Output the [X, Y] coordinate of the center of the cell containing the given text.  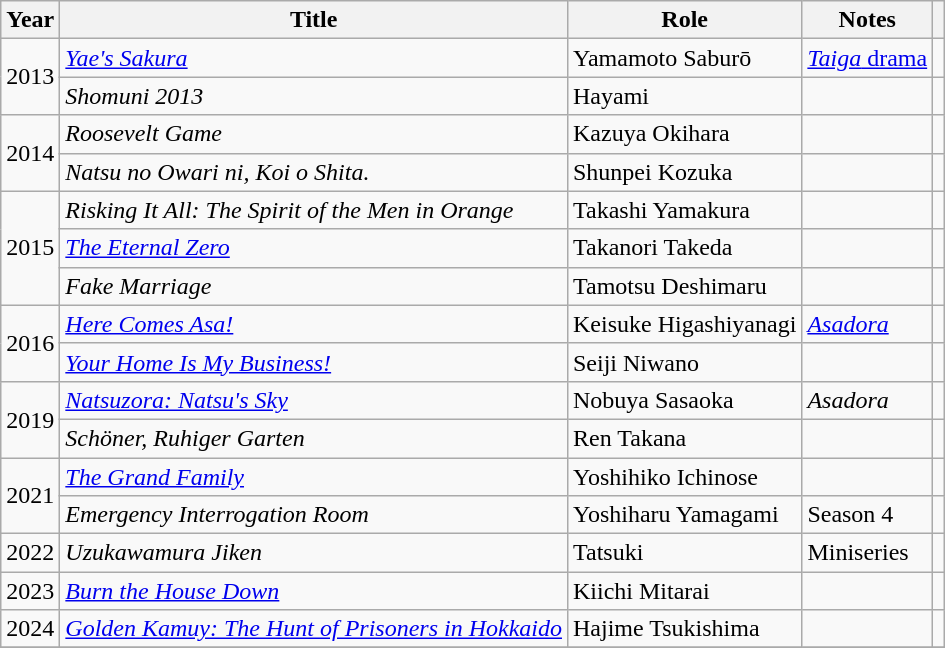
Schöner, Ruhiger Garten [314, 438]
Ren Takana [684, 438]
Yoshiharu Yamagami [684, 515]
Takanori Takeda [684, 248]
Hajime Tsukishima [684, 629]
Miniseries [868, 553]
Taiga drama [868, 58]
2024 [30, 629]
2023 [30, 591]
Nobuya Sasaoka [684, 400]
Keisuke Higashiyanagi [684, 324]
Seiji Niwano [684, 362]
Tamotsu Deshimaru [684, 286]
Title [314, 20]
2015 [30, 248]
Shunpei Kozuka [684, 172]
Kazuya Okihara [684, 134]
Season 4 [868, 515]
Your Home Is My Business! [314, 362]
Fake Marriage [314, 286]
2021 [30, 496]
Yoshihiko Ichinose [684, 477]
Emergency Interrogation Room [314, 515]
Golden Kamuy: The Hunt of Prisoners in Hokkaido [314, 629]
Here Comes Asa! [314, 324]
Risking It All: The Spirit of the Men in Orange [314, 210]
2013 [30, 77]
Role [684, 20]
Burn the House Down [314, 591]
Uzukawamura Jiken [314, 553]
Tatsuki [684, 553]
Natsuzora: Natsu's Sky [314, 400]
Kiichi Mitarai [684, 591]
Yamamoto Saburō [684, 58]
Roosevelt Game [314, 134]
2022 [30, 553]
The Eternal Zero [314, 248]
Hayami [684, 96]
Notes [868, 20]
Yae's Sakura [314, 58]
2019 [30, 419]
Year [30, 20]
Natsu no Owari ni, Koi o Shita. [314, 172]
Takashi Yamakura [684, 210]
Shomuni 2013 [314, 96]
2014 [30, 153]
2016 [30, 343]
The Grand Family [314, 477]
